Determine the (x, y) coordinate at the center of the cell enclosing the given text.  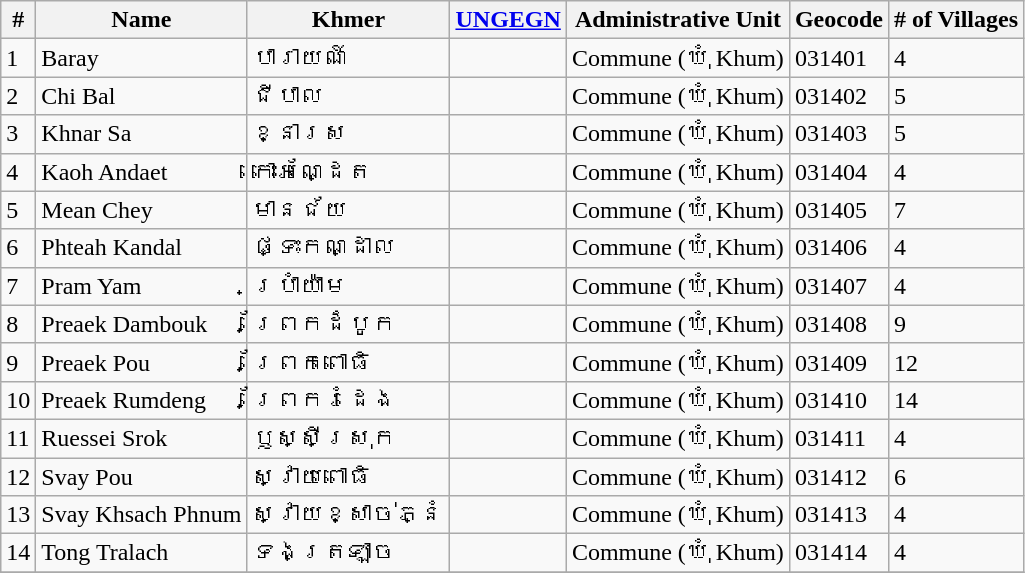
031414 (838, 553)
11 (18, 438)
Svay Khsach Phnum (142, 515)
031402 (838, 96)
ផ្ទះកណ្ដាល (348, 248)
031413 (838, 515)
ជីបាល (348, 96)
ស្វាយខ្សាច់ភ្នំ (348, 515)
031405 (838, 210)
Administrative Unit (678, 20)
ព្រែករំដេង (348, 400)
Phteah Kandal (142, 248)
ទងត្រឡាច (348, 553)
031403 (838, 134)
031412 (838, 477)
031401 (838, 58)
ប្រាំយ៉ាម (348, 286)
ព្រែកពោធិ (348, 362)
031406 (838, 248)
Svay Pou (142, 477)
031408 (838, 324)
Baray (142, 58)
UNGEGN (508, 20)
13 (18, 515)
# of Villages (956, 20)
Name (142, 20)
ឫស្សីស្រុក (348, 438)
031411 (838, 438)
Geocode (838, 20)
Preaek Dambouk (142, 324)
បារាយណ៍ (348, 58)
ព្រែកដំបូក (348, 324)
កោះអណ្ដែត (348, 172)
Khnar Sa (142, 134)
2 (18, 96)
Khmer (348, 20)
Preaek Rumdeng (142, 400)
3 (18, 134)
មានជ័យ (348, 210)
Mean Chey (142, 210)
Ruessei Srok (142, 438)
10 (18, 400)
031407 (838, 286)
# (18, 20)
031409 (838, 362)
Tong Tralach (142, 553)
Preaek Pou (142, 362)
031410 (838, 400)
Chi Bal (142, 96)
031404 (838, 172)
8 (18, 324)
1 (18, 58)
Kaoh Andaet (142, 172)
ខ្នារស (348, 134)
ស្វាយពោធិ (348, 477)
Pram Yam (142, 286)
